Capture the cell that displays the provided text and extract its (X, Y) central coordinate. 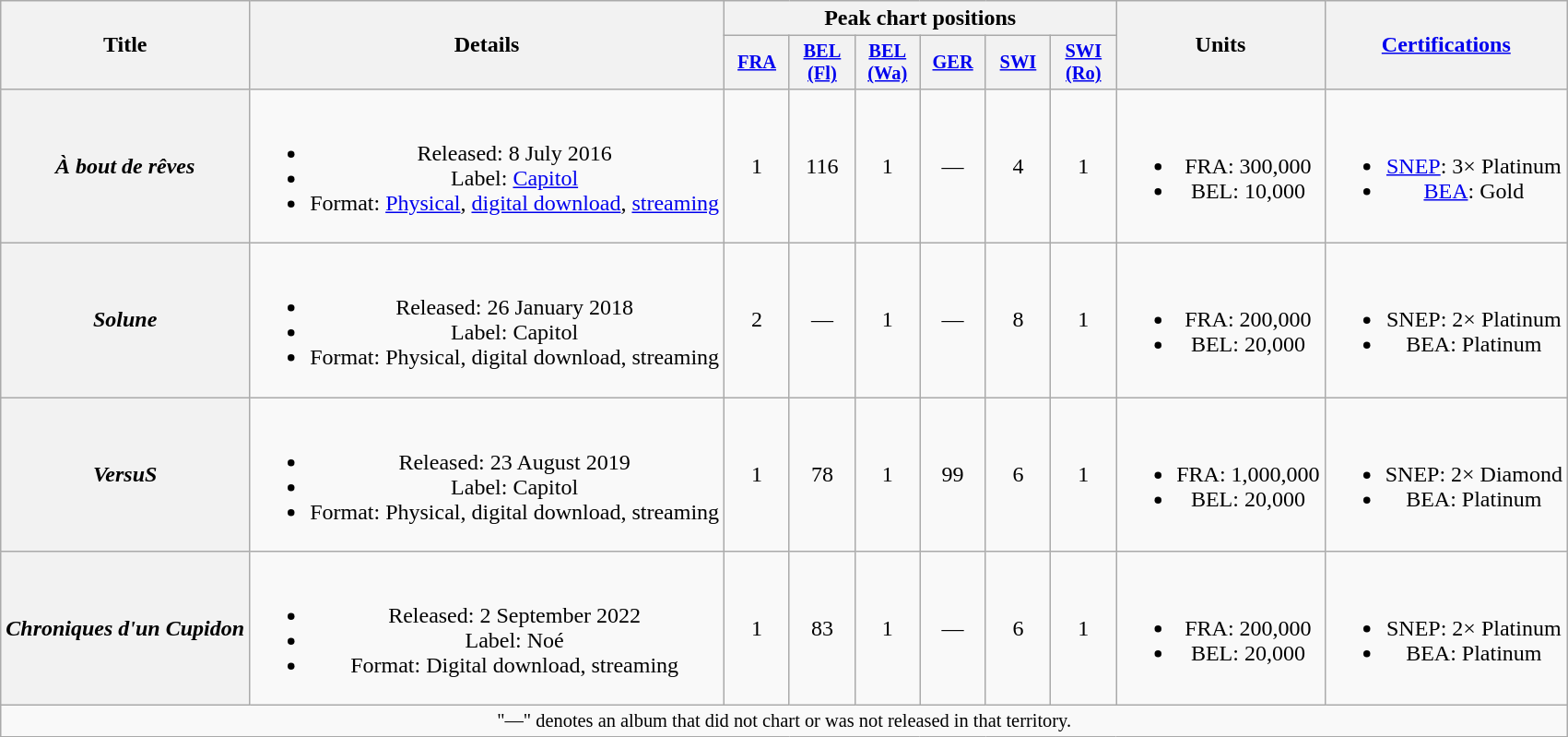
2 (758, 321)
Title (125, 45)
Released: 8 July 2016Label: CapitolFormat: Physical, digital download, streaming (487, 166)
8 (1018, 321)
GER (953, 63)
78 (822, 474)
Certifications (1445, 45)
"—" denotes an album that did not chart or was not released in that territory. (784, 721)
SWI(Ro) (1084, 63)
Details (487, 45)
83 (822, 629)
Solune (125, 321)
Released: 26 January 2018Label: CapitolFormat: Physical, digital download, streaming (487, 321)
SWI (1018, 63)
FRA: 1,000,000BEL: 20,000 (1220, 474)
Units (1220, 45)
FRA (758, 63)
À bout de rêves (125, 166)
SNEP: 2× DiamondBEA: Platinum (1445, 474)
Peak chart positions (920, 18)
Chroniques d'un Cupidon (125, 629)
BEL(Fl) (822, 63)
Released: 23 August 2019Label: CapitolFormat: Physical, digital download, streaming (487, 474)
SNEP: 3× PlatinumBEA: Gold (1445, 166)
FRA: 300,000BEL: 10,000 (1220, 166)
4 (1018, 166)
Released: 2 September 2022Label: NoéFormat: Digital download, streaming (487, 629)
BEL(Wa) (887, 63)
VersuS (125, 474)
116 (822, 166)
99 (953, 474)
